For the text-containing cell, return its midpoint in (X, Y) coordinate format. 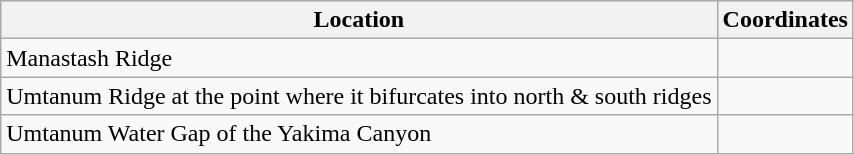
Location (359, 20)
Umtanum Ridge at the point where it bifurcates into north & south ridges (359, 96)
Umtanum Water Gap of the Yakima Canyon (359, 134)
Manastash Ridge (359, 58)
Coordinates (785, 20)
